Capture the cell that displays the provided text and extract its [X, Y] central coordinate. 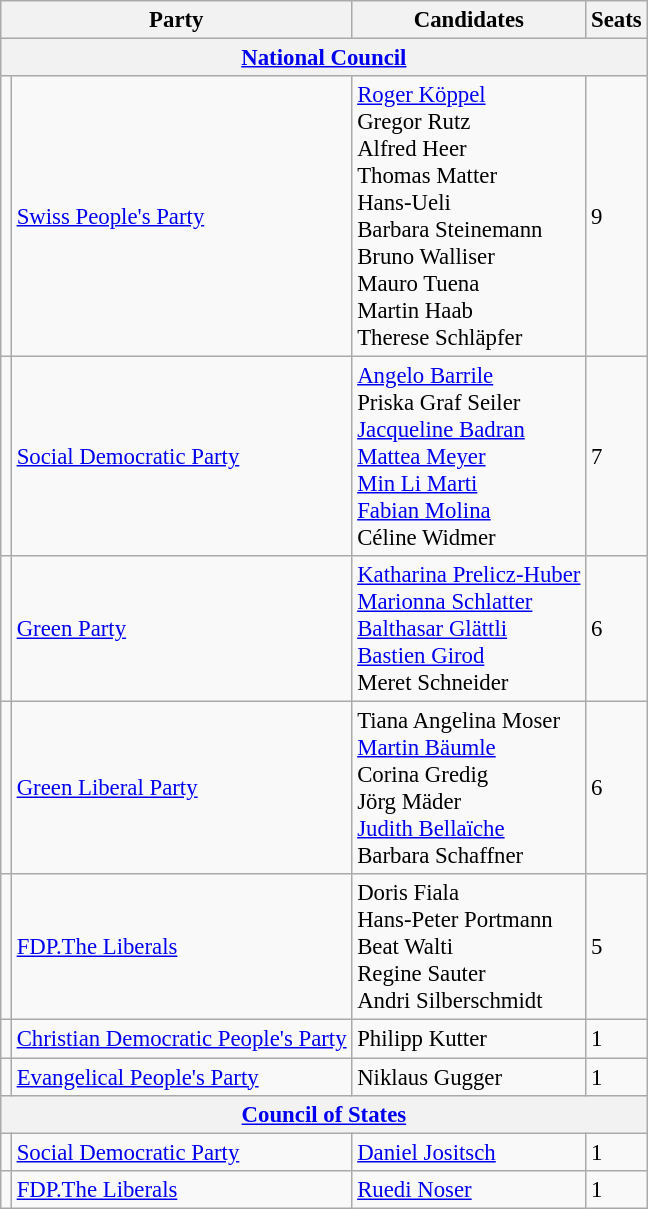
Council of States [324, 1114]
Green Liberal Party [182, 788]
Ruedi Noser [469, 1189]
Tiana Angelina MoserMartin BäumleCorina GredigJörg MäderJudith BellaïcheBarbara Schaffner [469, 788]
Christian Democratic People's Party [182, 1039]
Seats [616, 20]
9 [616, 216]
Angelo BarrilePriska Graf SeilerJacqueline BadranMattea MeyerMin Li MartiFabian MolinaCéline Widmer [469, 457]
National Council [324, 58]
Katharina Prelicz-HuberMarionna SchlatterBalthasar GlättliBastien GirodMeret Schneider [469, 629]
Evangelical People's Party [182, 1077]
Party [176, 20]
7 [616, 457]
Roger KöppelGregor RutzAlfred HeerThomas MatterHans-UeliBarbara SteinemannBruno WalliserMauro TuenaMartin HaabTherese Schläpfer [469, 216]
Green Party [182, 629]
5 [616, 947]
Philipp Kutter [469, 1039]
Candidates [469, 20]
Niklaus Gugger [469, 1077]
Doris FialaHans-Peter PortmannBeat WaltiRegine SauterAndri Silberschmidt [469, 947]
Daniel Jositsch [469, 1152]
Swiss People's Party [182, 216]
